From the cell containing the given text, extract its center point as [X, Y] coordinate. 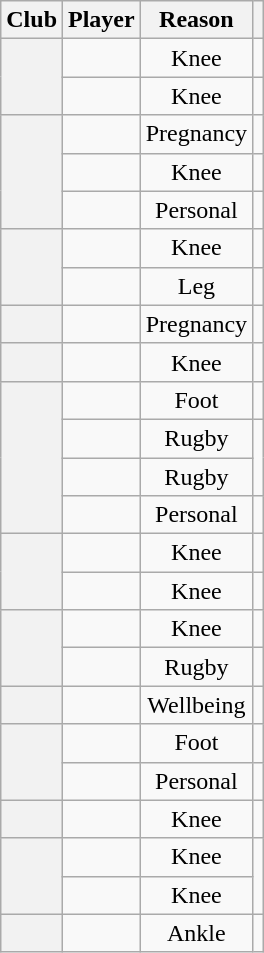
Club [32, 20]
Reason [196, 20]
Player [102, 20]
Leg [196, 286]
Wellbeing [196, 705]
Ankle [196, 933]
